Identify which cell holds the provided text, then report its [X, Y] central coordinate. 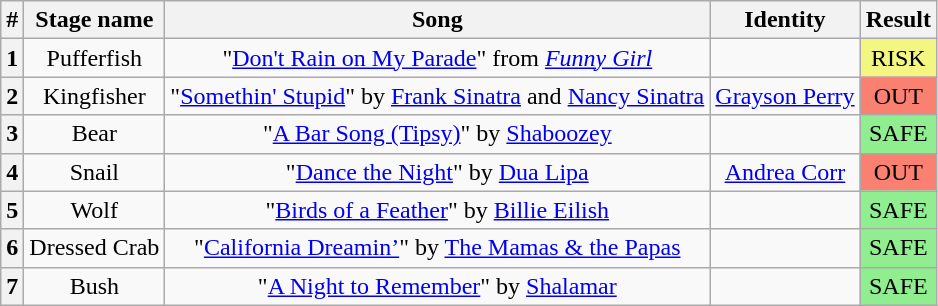
3 [12, 134]
Bush [94, 286]
RISK [898, 58]
7 [12, 286]
"Birds of a Feather" by Billie Eilish [438, 210]
1 [12, 58]
2 [12, 96]
"A Bar Song (Tipsy)" by Shaboozey [438, 134]
4 [12, 172]
"Don't Rain on My Parade" from Funny Girl [438, 58]
6 [12, 248]
Result [898, 20]
"Somethin' Stupid" by Frank Sinatra and Nancy Sinatra [438, 96]
Andrea Corr [785, 172]
Identity [785, 20]
Wolf [94, 210]
Pufferfish [94, 58]
"Dance the Night" by Dua Lipa [438, 172]
Snail [94, 172]
# [12, 20]
Dressed Crab [94, 248]
5 [12, 210]
Bear [94, 134]
Grayson Perry [785, 96]
Kingfisher [94, 96]
"A Night to Remember" by Shalamar [438, 286]
Stage name [94, 20]
Song [438, 20]
"California Dreamin’" by The Mamas & the Papas [438, 248]
